From the cell containing the given text, extract its center point as [x, y] coordinate. 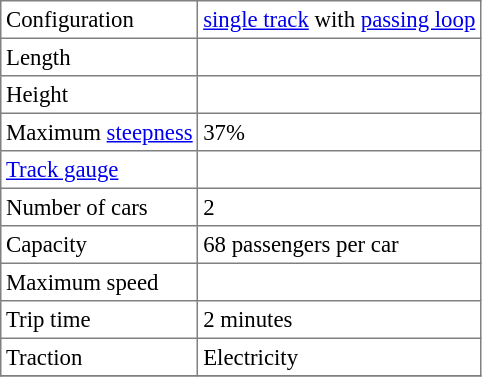
Electricity [340, 357]
Maximum steepness [100, 132]
Length [100, 57]
Height [100, 95]
2 minutes [340, 320]
2 [340, 207]
Track gauge [100, 170]
37% [340, 132]
Traction [100, 357]
Trip time [100, 320]
Capacity [100, 245]
68 passengers per car [340, 245]
Number of cars [100, 207]
Configuration [100, 20]
single track with passing loop [340, 20]
Maximum speed [100, 282]
